Find where the given text appears and provide that cell's center as [x, y] coordinate. 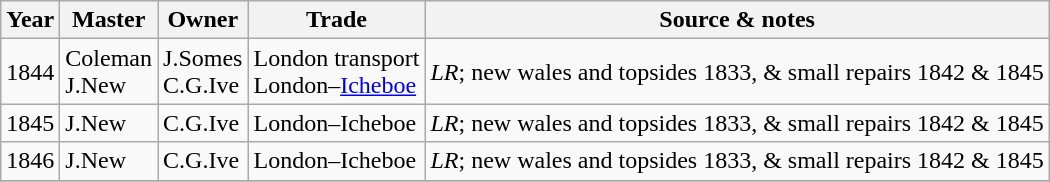
Master [109, 20]
1845 [30, 123]
Trade [336, 20]
London transportLondon–Icheboe [336, 72]
Source & notes [737, 20]
1844 [30, 72]
Owner [203, 20]
J.SomesC.G.Ive [203, 72]
ColemanJ.New [109, 72]
Year [30, 20]
1846 [30, 161]
